Find where the given text appears and provide that cell's center as [x, y] coordinate. 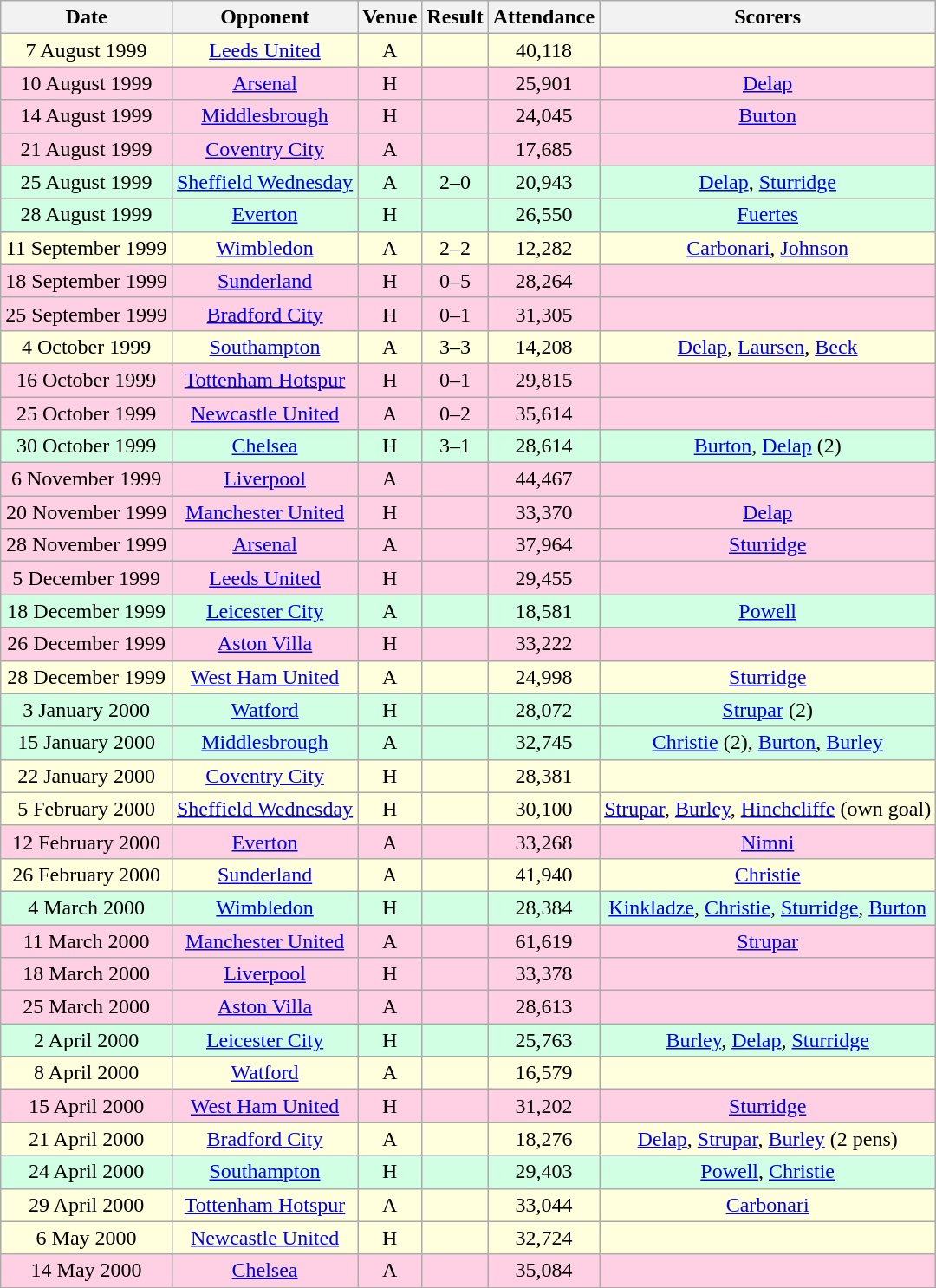
35,614 [543, 413]
Delap, Strupar, Burley (2 pens) [768, 1139]
30 October 1999 [87, 446]
7 August 1999 [87, 50]
28,614 [543, 446]
32,745 [543, 743]
40,118 [543, 50]
Fuertes [768, 215]
14 May 2000 [87, 1271]
11 September 1999 [87, 248]
0–5 [455, 281]
29,815 [543, 380]
33,370 [543, 512]
14 August 1999 [87, 116]
25 March 2000 [87, 1007]
15 April 2000 [87, 1106]
21 April 2000 [87, 1139]
Nimni [768, 842]
Delap, Laursen, Beck [768, 347]
4 October 1999 [87, 347]
21 August 1999 [87, 149]
25 October 1999 [87, 413]
Christie (2), Burton, Burley [768, 743]
Strupar, Burley, Hinchcliffe (own goal) [768, 809]
11 March 2000 [87, 940]
15 January 2000 [87, 743]
29,455 [543, 578]
29 April 2000 [87, 1205]
41,940 [543, 875]
33,268 [543, 842]
10 August 1999 [87, 83]
Burley, Delap, Sturridge [768, 1040]
32,724 [543, 1238]
0–2 [455, 413]
Powell, Christie [768, 1172]
Opponent [264, 17]
20 November 1999 [87, 512]
Strupar (2) [768, 710]
24,998 [543, 677]
Burton [768, 116]
20,943 [543, 182]
6 November 1999 [87, 479]
22 January 2000 [87, 776]
33,044 [543, 1205]
18,276 [543, 1139]
26 February 2000 [87, 875]
Kinkladze, Christie, Sturridge, Burton [768, 907]
Attendance [543, 17]
2 April 2000 [87, 1040]
16,579 [543, 1073]
Powell [768, 611]
3–3 [455, 347]
30,100 [543, 809]
37,964 [543, 545]
5 February 2000 [87, 809]
4 March 2000 [87, 907]
Christie [768, 875]
24 April 2000 [87, 1172]
17,685 [543, 149]
28,613 [543, 1007]
25,763 [543, 1040]
18 March 2000 [87, 974]
29,403 [543, 1172]
61,619 [543, 940]
12,282 [543, 248]
24,045 [543, 116]
31,202 [543, 1106]
28 August 1999 [87, 215]
Date [87, 17]
16 October 1999 [87, 380]
44,467 [543, 479]
28,384 [543, 907]
Scorers [768, 17]
2–2 [455, 248]
33,378 [543, 974]
6 May 2000 [87, 1238]
3–1 [455, 446]
33,222 [543, 644]
28 December 1999 [87, 677]
18,581 [543, 611]
Strupar [768, 940]
28,072 [543, 710]
18 September 1999 [87, 281]
26,550 [543, 215]
25 August 1999 [87, 182]
35,084 [543, 1271]
12 February 2000 [87, 842]
28,264 [543, 281]
2–0 [455, 182]
5 December 1999 [87, 578]
Carbonari, Johnson [768, 248]
14,208 [543, 347]
18 December 1999 [87, 611]
28,381 [543, 776]
3 January 2000 [87, 710]
28 November 1999 [87, 545]
25 September 1999 [87, 314]
31,305 [543, 314]
25,901 [543, 83]
26 December 1999 [87, 644]
Burton, Delap (2) [768, 446]
8 April 2000 [87, 1073]
Carbonari [768, 1205]
Venue [390, 17]
Result [455, 17]
Delap, Sturridge [768, 182]
